Extract the [X, Y] coordinate from the center of the cell holding the provided text.  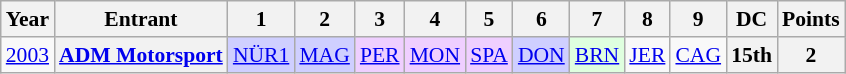
Points [811, 19]
MON [436, 55]
1 [262, 19]
DC [752, 19]
PER [380, 55]
2003 [28, 55]
7 [598, 19]
15th [752, 55]
DON [542, 55]
JER [647, 55]
5 [489, 19]
3 [380, 19]
4 [436, 19]
Entrant [141, 19]
Year [28, 19]
6 [542, 19]
ADM Motorsport [141, 55]
SPA [489, 55]
9 [698, 19]
8 [647, 19]
BRN [598, 55]
CAG [698, 55]
NÜR1 [262, 55]
MAG [324, 55]
